Output the [x, y] coordinate of the center of the cell containing the given text.  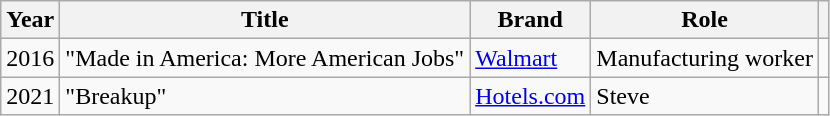
Walmart [530, 58]
Brand [530, 20]
Title [265, 20]
2016 [30, 58]
2021 [30, 96]
Hotels.com [530, 96]
Steve [705, 96]
"Made in America: More American Jobs" [265, 58]
Year [30, 20]
Manufacturing worker [705, 58]
Role [705, 20]
"Breakup" [265, 96]
